Detect which cell encompasses the target text, then output its (X, Y) center coordinate. 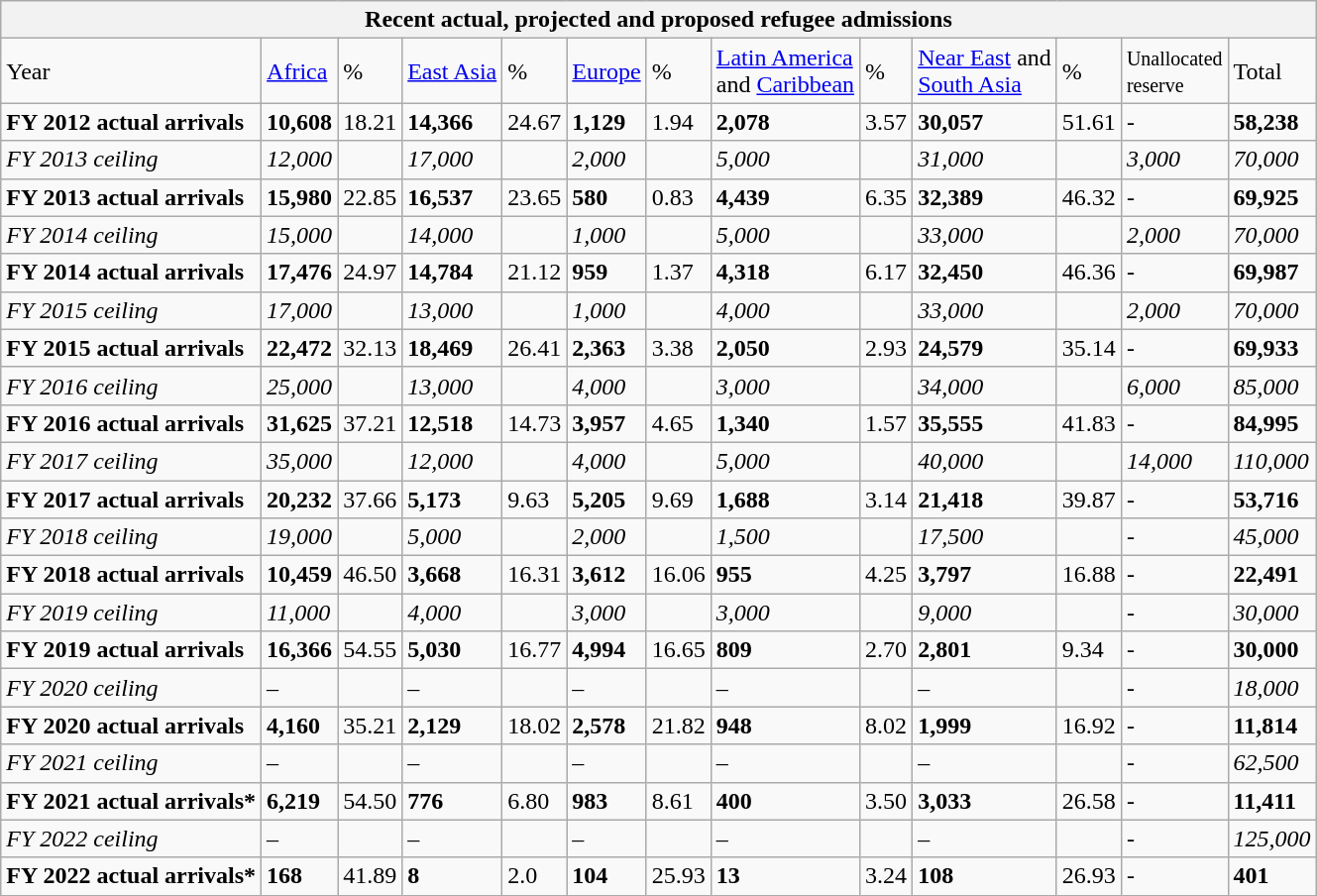
24.97 (371, 273)
30,057 (985, 122)
9.63 (535, 499)
15,980 (299, 197)
Europe (606, 71)
16.06 (678, 575)
37.66 (371, 499)
22,491 (1272, 575)
12,518 (452, 423)
3.24 (886, 876)
41.89 (371, 876)
580 (606, 197)
1,999 (985, 726)
32,450 (985, 273)
FY 2014 actual arrivals (131, 273)
FY 2018 ceiling (131, 537)
39.87 (1088, 499)
16.77 (535, 650)
3.14 (886, 499)
3,033 (985, 801)
15,000 (299, 235)
16,366 (299, 650)
45,000 (1272, 537)
FY 2022 actual arrivals* (131, 876)
34,000 (985, 386)
22.85 (371, 197)
24.67 (535, 122)
6.35 (886, 197)
84,995 (1272, 423)
11,000 (299, 613)
9,000 (985, 613)
168 (299, 876)
FY 2013 actual arrivals (131, 197)
2.0 (535, 876)
14.73 (535, 423)
46.50 (371, 575)
23.65 (535, 197)
3,612 (606, 575)
3.50 (886, 801)
FY 2016 ceiling (131, 386)
32,389 (985, 197)
35,000 (299, 461)
776 (452, 801)
53,716 (1272, 499)
Latin Americaand Caribbean (785, 71)
Total (1272, 71)
401 (1272, 876)
2,801 (985, 650)
20,232 (299, 499)
18,469 (452, 348)
Recent actual, projected and proposed refugee admissions (658, 20)
46.36 (1088, 273)
62,500 (1272, 763)
2,078 (785, 122)
Unallocatedreserve (1174, 71)
FY 2021 actual arrivals* (131, 801)
58,238 (1272, 122)
37.21 (371, 423)
51.61 (1088, 122)
0.83 (678, 197)
11,411 (1272, 801)
3,797 (985, 575)
8 (452, 876)
5,030 (452, 650)
21.12 (535, 273)
35.21 (371, 726)
809 (785, 650)
FY 2017 actual arrivals (131, 499)
2.70 (886, 650)
5,205 (606, 499)
11,814 (1272, 726)
8.02 (886, 726)
6.17 (886, 273)
9.34 (1088, 650)
24,579 (985, 348)
17,500 (985, 537)
18.02 (535, 726)
14,784 (452, 273)
9.69 (678, 499)
4,318 (785, 273)
16.31 (535, 575)
16.65 (678, 650)
54.50 (371, 801)
26.41 (535, 348)
6.80 (535, 801)
FY 2014 ceiling (131, 235)
Africa (299, 71)
1.37 (678, 273)
16.88 (1088, 575)
955 (785, 575)
13 (785, 876)
3.57 (886, 122)
18,000 (1272, 688)
2,578 (606, 726)
40,000 (985, 461)
10,608 (299, 122)
108 (985, 876)
32.13 (371, 348)
21.82 (678, 726)
East Asia (452, 71)
2,363 (606, 348)
FY 2015 ceiling (131, 310)
6,219 (299, 801)
FY 2021 ceiling (131, 763)
FY 2019 actual arrivals (131, 650)
14,366 (452, 122)
948 (785, 726)
Near East andSouth Asia (985, 71)
21,418 (985, 499)
4.65 (678, 423)
FY 2019 ceiling (131, 613)
FY 2012 actual arrivals (131, 122)
35.14 (1088, 348)
5,173 (452, 499)
3,668 (452, 575)
2,050 (785, 348)
4,160 (299, 726)
104 (606, 876)
Year (131, 71)
FY 2016 actual arrivals (131, 423)
983 (606, 801)
69,933 (1272, 348)
400 (785, 801)
1.94 (678, 122)
1.57 (886, 423)
85,000 (1272, 386)
FY 2017 ceiling (131, 461)
FY 2020 ceiling (131, 688)
31,625 (299, 423)
FY 2015 actual arrivals (131, 348)
1,500 (785, 537)
10,459 (299, 575)
4.25 (886, 575)
FY 2013 ceiling (131, 160)
35,555 (985, 423)
69,925 (1272, 197)
110,000 (1272, 461)
26.58 (1088, 801)
FY 2020 actual arrivals (131, 726)
4,994 (606, 650)
31,000 (985, 160)
959 (606, 273)
41.83 (1088, 423)
2,129 (452, 726)
1,688 (785, 499)
54.55 (371, 650)
22,472 (299, 348)
1,129 (606, 122)
26.93 (1088, 876)
FY 2018 actual arrivals (131, 575)
3.38 (678, 348)
25.93 (678, 876)
6,000 (1174, 386)
4,439 (785, 197)
69,987 (1272, 273)
46.32 (1088, 197)
17,476 (299, 273)
1,340 (785, 423)
3,957 (606, 423)
25,000 (299, 386)
19,000 (299, 537)
FY 2022 ceiling (131, 839)
125,000 (1272, 839)
18.21 (371, 122)
2.93 (886, 348)
16.92 (1088, 726)
16,537 (452, 197)
8.61 (678, 801)
